Search for the cell housing the specified text and yield its (x, y) center coordinate. 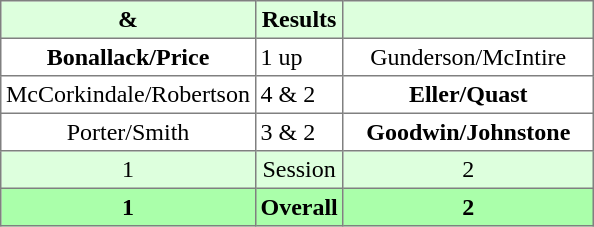
Eller/Quast (468, 95)
Overall (299, 207)
Goodwin/Johnstone (468, 132)
& (128, 20)
Bonallack/Price (128, 57)
4 & 2 (299, 95)
Gunderson/McIntire (468, 57)
Session (299, 170)
McCorkindale/Robertson (128, 95)
Porter/Smith (128, 132)
Results (299, 20)
1 up (299, 57)
3 & 2 (299, 132)
